Find where the given text appears and provide that cell's center as (x, y) coordinate. 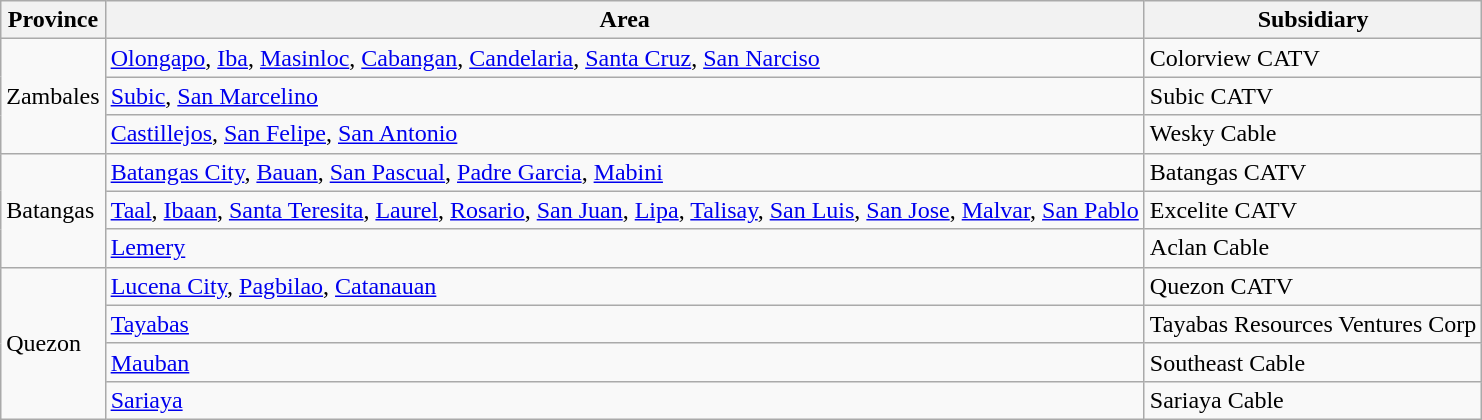
Aclan Cable (1313, 248)
Zambales (53, 96)
Batangas (53, 210)
Area (624, 20)
Olongapo, Iba, Masinloc, Cabangan, Candelaria, Santa Cruz, San Narciso (624, 58)
Taal, Ibaan, Santa Teresita, Laurel, Rosario, San Juan, Lipa, Talisay, San Luis, San Jose, Malvar, San Pablo (624, 210)
Quezon CATV (1313, 286)
Excelite CATV (1313, 210)
Batangas CATV (1313, 172)
Wesky Cable (1313, 134)
Sariaya Cable (1313, 400)
Province (53, 20)
Tayabas Resources Ventures Corp (1313, 324)
Subsidiary (1313, 20)
Lucena City, Pagbilao, Catanauan (624, 286)
Castillejos, San Felipe, San Antonio (624, 134)
Tayabas (624, 324)
Subic, San Marcelino (624, 96)
Sariaya (624, 400)
Subic CATV (1313, 96)
Batangas City, Bauan, San Pascual, Padre Garcia, Mabini (624, 172)
Lemery (624, 248)
Southeast Cable (1313, 362)
Quezon (53, 343)
Mauban (624, 362)
Colorview CATV (1313, 58)
